Return (X, Y) of the center of cell containing provided text 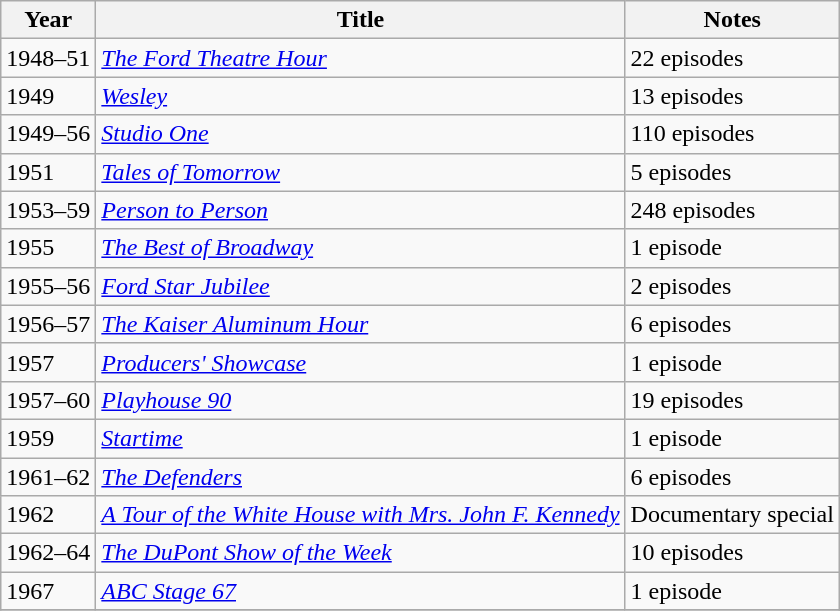
Tales of Tomorrow (360, 172)
1962–64 (48, 553)
Producers' Showcase (360, 362)
22 episodes (732, 58)
Playhouse 90 (360, 400)
Documentary special (732, 515)
1948–51 (48, 58)
5 episodes (732, 172)
Title (360, 20)
1949 (48, 96)
Wesley (360, 96)
10 episodes (732, 553)
The Ford Theatre Hour (360, 58)
Year (48, 20)
1956–57 (48, 324)
1957–60 (48, 400)
ABC Stage 67 (360, 591)
1961–62 (48, 477)
1959 (48, 438)
Studio One (360, 134)
13 episodes (732, 96)
1967 (48, 591)
1949–56 (48, 134)
Startime (360, 438)
The Defenders (360, 477)
1955 (48, 248)
1955–56 (48, 286)
Notes (732, 20)
The DuPont Show of the Week (360, 553)
1957 (48, 362)
110 episodes (732, 134)
Person to Person (360, 210)
248 episodes (732, 210)
A Tour of the White House with Mrs. John F. Kennedy (360, 515)
The Kaiser Aluminum Hour (360, 324)
1951 (48, 172)
2 episodes (732, 286)
The Best of Broadway (360, 248)
1962 (48, 515)
1953–59 (48, 210)
19 episodes (732, 400)
Ford Star Jubilee (360, 286)
